Output the [x, y] coordinate of the center of the cell containing the given text.  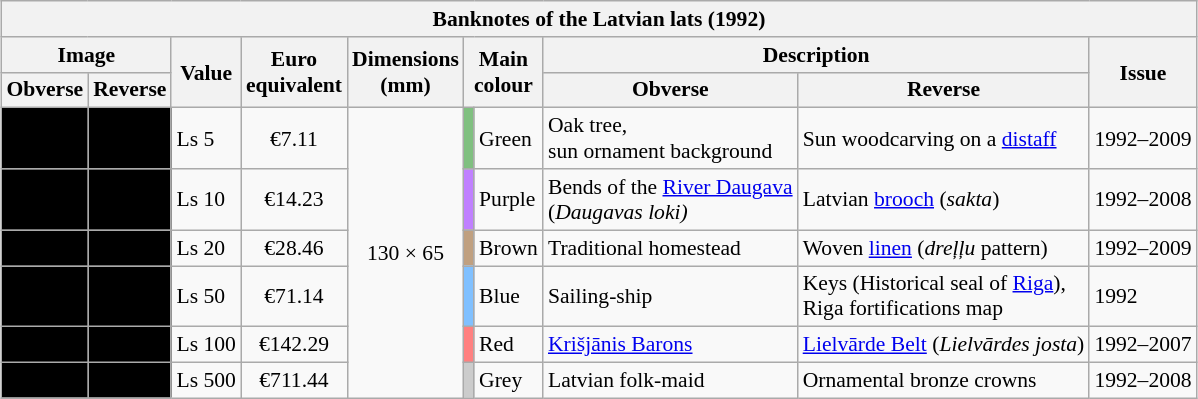
Green [508, 138]
Sailing-ship [670, 296]
Krišjānis Barons [670, 345]
Blue [508, 296]
Latvian brooch (sakta) [944, 200]
Issue [1142, 72]
Traditional homestead [670, 248]
Ls 100 [206, 345]
Ls 50 [206, 296]
1992 [1142, 296]
Keys (Historical seal of Riga),Riga fortifications map [944, 296]
€71.14 [294, 296]
€14.23 [294, 200]
Oak tree,sun ornament background [670, 138]
Image [86, 54]
Brown [508, 248]
€142.29 [294, 345]
Euroequivalent [294, 72]
Maincolour [504, 72]
Value [206, 72]
Ls 10 [206, 200]
Ls 20 [206, 248]
€28.46 [294, 248]
Ornamental bronze crowns [944, 380]
1992–2007 [1142, 345]
Red [508, 345]
Description [816, 54]
Sun woodcarving on a distaff [944, 138]
Latvian folk-maid [670, 380]
Lielvārde Belt (Lielvārdes josta) [944, 345]
€711.44 [294, 380]
Banknotes of the Latvian lats (1992) [598, 19]
Ls 500 [206, 380]
Purple [508, 200]
Grey [508, 380]
130 × 65 [406, 253]
Woven linen (dreļļu pattern) [944, 248]
€7.11 [294, 138]
Dimensions(mm) [406, 72]
Bends of the River Daugava(Daugavas loki) [670, 200]
Ls 5 [206, 138]
